Identify which cell holds the provided text, then report its (X, Y) central coordinate. 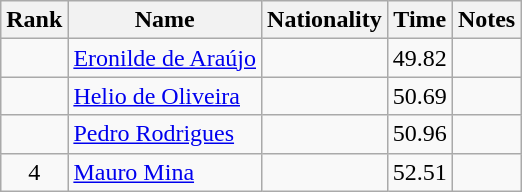
Mauro Mina (165, 172)
Helio de Oliveira (165, 96)
Pedro Rodrigues (165, 134)
50.96 (420, 134)
Time (420, 20)
Nationality (325, 20)
Rank (34, 20)
Notes (486, 20)
Name (165, 20)
Eronilde de Araújo (165, 58)
49.82 (420, 58)
4 (34, 172)
50.69 (420, 96)
52.51 (420, 172)
